For the text-containing cell, return its midpoint in [X, Y] coordinate format. 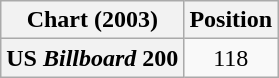
US Billboard 200 [92, 58]
118 [231, 58]
Position [231, 20]
Chart (2003) [92, 20]
